For the text-containing cell, return its midpoint in [X, Y] coordinate format. 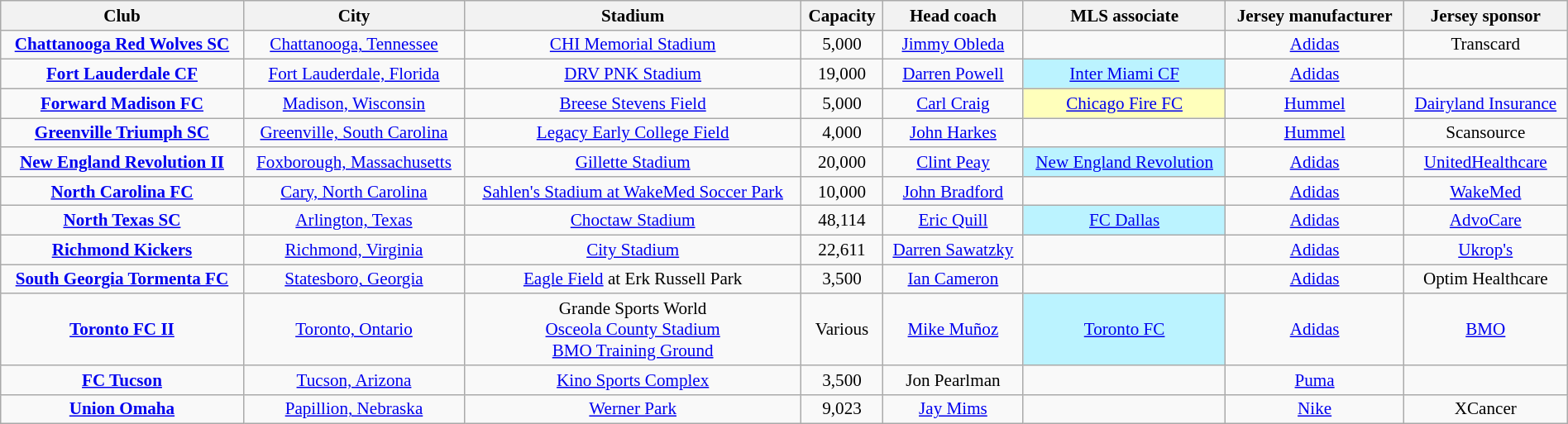
Sahlen's Stadium at WakeMed Soccer Park [633, 190]
Chicago Fire FC [1125, 102]
19,000 [842, 74]
New England Revolution II [122, 162]
Darren Sawatzky [954, 250]
Werner Park [633, 408]
Jimmy Obleda [954, 45]
Legacy Early College Field [633, 132]
Cary, North Carolina [354, 190]
City [354, 15]
Richmond Kickers [122, 250]
Toronto, Ontario [354, 329]
10,000 [842, 190]
Darren Powell [954, 74]
FC Tucson [122, 380]
48,114 [842, 220]
Richmond, Virginia [354, 250]
Fort Lauderdale, Florida [354, 74]
Fort Lauderdale CF [122, 74]
Gillette Stadium [633, 162]
Tucson, Arizona [354, 380]
CHI Memorial Stadium [633, 45]
9,023 [842, 408]
Clint Peay [954, 162]
Various [842, 329]
Union Omaha [122, 408]
Club [122, 15]
Jon Pearlman [954, 380]
Greenville, South Carolina [354, 132]
Chattanooga, Tennessee [354, 45]
WakeMed [1485, 190]
Mike Muñoz [954, 329]
Nike [1315, 408]
Jersey manufacturer [1315, 15]
Jersey sponsor [1485, 15]
BMO [1485, 329]
Ian Cameron [954, 279]
Optim Healthcare [1485, 279]
Breese Stevens Field [633, 102]
Choctaw Stadium [633, 220]
FC Dallas [1125, 220]
MLS associate [1125, 15]
Carl Craig [954, 102]
Chattanooga Red Wolves SC [122, 45]
Puma [1315, 380]
Kino Sports Complex [633, 380]
Ukrop's [1485, 250]
Head coach [954, 15]
Toronto FC [1125, 329]
John Harkes [954, 132]
4,000 [842, 132]
Papillion, Nebraska [354, 408]
XCancer [1485, 408]
Grande Sports WorldOsceola County Stadium BMO Training Ground [633, 329]
John Bradford [954, 190]
New England Revolution [1125, 162]
City Stadium [633, 250]
Greenville Triumph SC [122, 132]
Forward Madison FC [122, 102]
AdvoCare [1485, 220]
Foxborough, Massachusetts [354, 162]
Eric Quill [954, 220]
Jay Mims [954, 408]
Scansource [1485, 132]
Madison, Wisconsin [354, 102]
Stadium [633, 15]
North Texas SC [122, 220]
Toronto FC II [122, 329]
DRV PNK Stadium [633, 74]
UnitedHealthcare [1485, 162]
Transcard [1485, 45]
Eagle Field at Erk Russell Park [633, 279]
Dairyland Insurance [1485, 102]
22,611 [842, 250]
Inter Miami CF [1125, 74]
South Georgia Tormenta FC [122, 279]
Statesboro, Georgia [354, 279]
Capacity [842, 15]
Arlington, Texas [354, 220]
20,000 [842, 162]
North Carolina FC [122, 190]
